Detect which cell encompasses the target text, then output its (x, y) center coordinate. 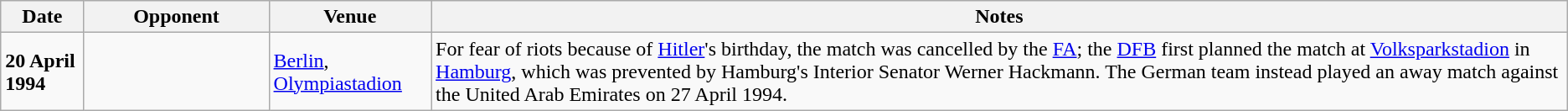
Berlin, Olympiastadion (350, 71)
Notes (1000, 17)
20 April 1994 (42, 71)
Date (42, 17)
Opponent (176, 17)
Venue (350, 17)
